Return [X, Y] of the center of cell containing provided text 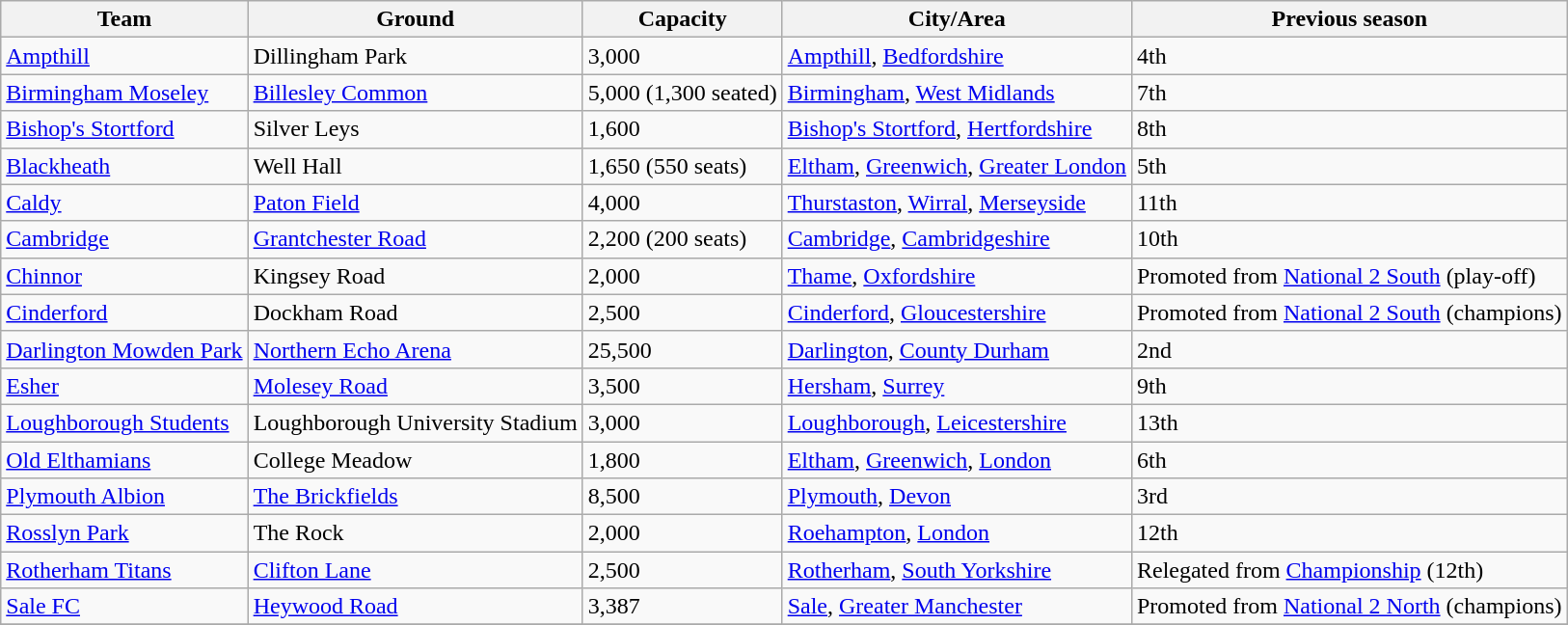
College Meadow [415, 460]
Rosslyn Park [124, 533]
Cinderford [124, 312]
Promoted from National 2 North (champions) [1349, 607]
10th [1349, 239]
Eltham, Greenwich, London [957, 460]
Paton Field [415, 203]
Eltham, Greenwich, Greater London [957, 166]
5th [1349, 166]
Sale, Greater Manchester [957, 607]
Darlington Mowden Park [124, 349]
2,200 (200 seats) [683, 239]
3rd [1349, 497]
4th [1349, 56]
Roehampton, London [957, 533]
Bishop's Stortford [124, 129]
City/Area [957, 19]
Birmingham, West Midlands [957, 93]
Loughborough Students [124, 422]
7th [1349, 93]
1,800 [683, 460]
Cambridge [124, 239]
Relegated from Championship (12th) [1349, 570]
8th [1349, 129]
The Brickfields [415, 497]
4,000 [683, 203]
Previous season [1349, 19]
Ground [415, 19]
6th [1349, 460]
Ampthill [124, 56]
Grantchester Road [415, 239]
Team [124, 19]
Cambridge, Cambridgeshire [957, 239]
Old Elthamians [124, 460]
Capacity [683, 19]
Chinnor [124, 276]
Sale FC [124, 607]
Heywood Road [415, 607]
Hersham, Surrey [957, 386]
Billesley Common [415, 93]
Plymouth Albion [124, 497]
Thurstaston, Wirral, Merseyside [957, 203]
Cinderford, Gloucestershire [957, 312]
Loughborough, Leicestershire [957, 422]
5,000 (1,300 seated) [683, 93]
3,387 [683, 607]
1,600 [683, 129]
Promoted from National 2 South (champions) [1349, 312]
11th [1349, 203]
Molesey Road [415, 386]
Well Hall [415, 166]
Northern Echo Arena [415, 349]
Clifton Lane [415, 570]
Dockham Road [415, 312]
1,650 (550 seats) [683, 166]
8,500 [683, 497]
3,500 [683, 386]
Rotherham Titans [124, 570]
12th [1349, 533]
Blackheath [124, 166]
2nd [1349, 349]
Rotherham, South Yorkshire [957, 570]
25,500 [683, 349]
Darlington, County Durham [957, 349]
Plymouth, Devon [957, 497]
Kingsey Road [415, 276]
9th [1349, 386]
Promoted from National 2 South (play-off) [1349, 276]
The Rock [415, 533]
Dillingham Park [415, 56]
13th [1349, 422]
Caldy [124, 203]
Birmingham Moseley [124, 93]
Ampthill, Bedfordshire [957, 56]
Thame, Oxfordshire [957, 276]
Bishop's Stortford, Hertfordshire [957, 129]
Esher [124, 386]
Loughborough University Stadium [415, 422]
Silver Leys [415, 129]
